Detect which cell encompasses the target text, then output its [x, y] center coordinate. 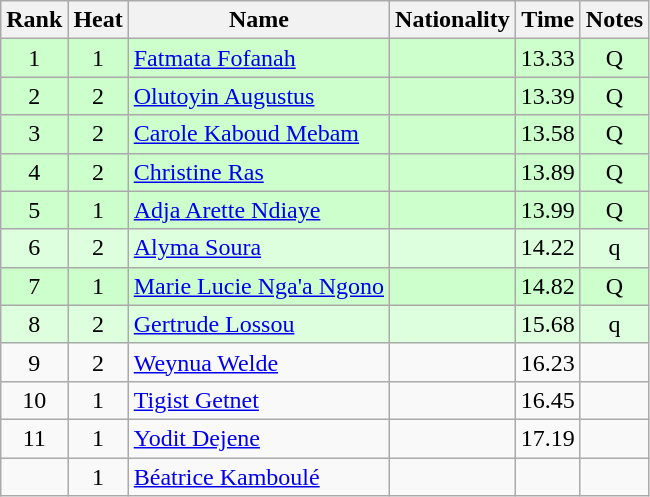
Nationality [453, 20]
Weynua Welde [258, 362]
9 [34, 362]
Christine Ras [258, 172]
3 [34, 134]
11 [34, 438]
Marie Lucie Nga'a Ngono [258, 286]
8 [34, 324]
13.58 [548, 134]
10 [34, 400]
17.19 [548, 438]
Alyma Soura [258, 248]
Béatrice Kamboulé [258, 477]
Notes [614, 20]
15.68 [548, 324]
13.89 [548, 172]
14.82 [548, 286]
Carole Kaboud Mebam [258, 134]
Gertrude Lossou [258, 324]
Time [548, 20]
5 [34, 210]
4 [34, 172]
13.33 [548, 58]
13.99 [548, 210]
14.22 [548, 248]
6 [34, 248]
Fatmata Fofanah [258, 58]
13.39 [548, 96]
Heat [98, 20]
Adja Arette Ndiaye [258, 210]
7 [34, 286]
Yodit Dejene [258, 438]
Tigist Getnet [258, 400]
Name [258, 20]
16.45 [548, 400]
Olutoyin Augustus [258, 96]
Rank [34, 20]
16.23 [548, 362]
